For the text-containing cell, return its midpoint in (x, y) coordinate format. 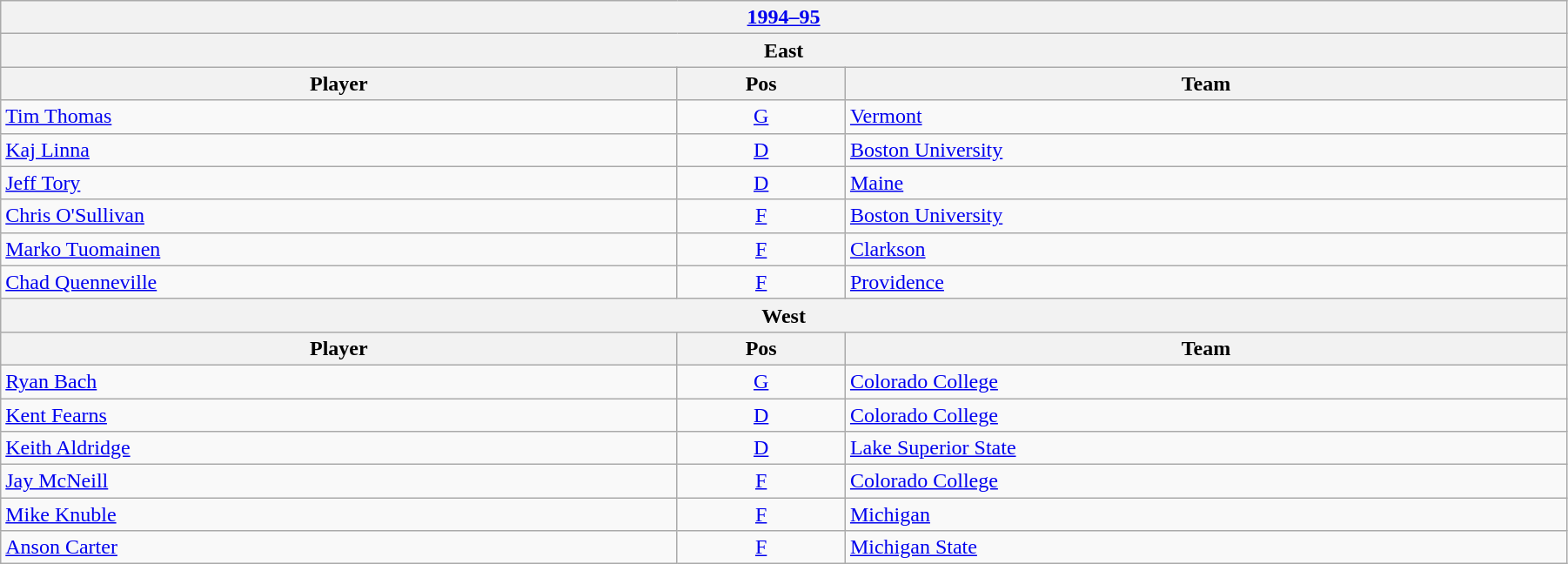
Michigan State (1206, 547)
Mike Knuble (339, 514)
Anson Carter (339, 547)
Kaj Linna (339, 150)
Keith Aldridge (339, 448)
Maine (1206, 183)
Chad Quenneville (339, 282)
Marko Tuomainen (339, 249)
West (784, 315)
Clarkson (1206, 249)
Kent Fearns (339, 415)
Tim Thomas (339, 117)
Michigan (1206, 514)
Chris O'Sullivan (339, 216)
Lake Superior State (1206, 448)
Vermont (1206, 117)
Providence (1206, 282)
Jay McNeill (339, 481)
1994–95 (784, 17)
Jeff Tory (339, 183)
Ryan Bach (339, 381)
East (784, 50)
